Determine the [x, y] coordinate at the center of the cell enclosing the given text.  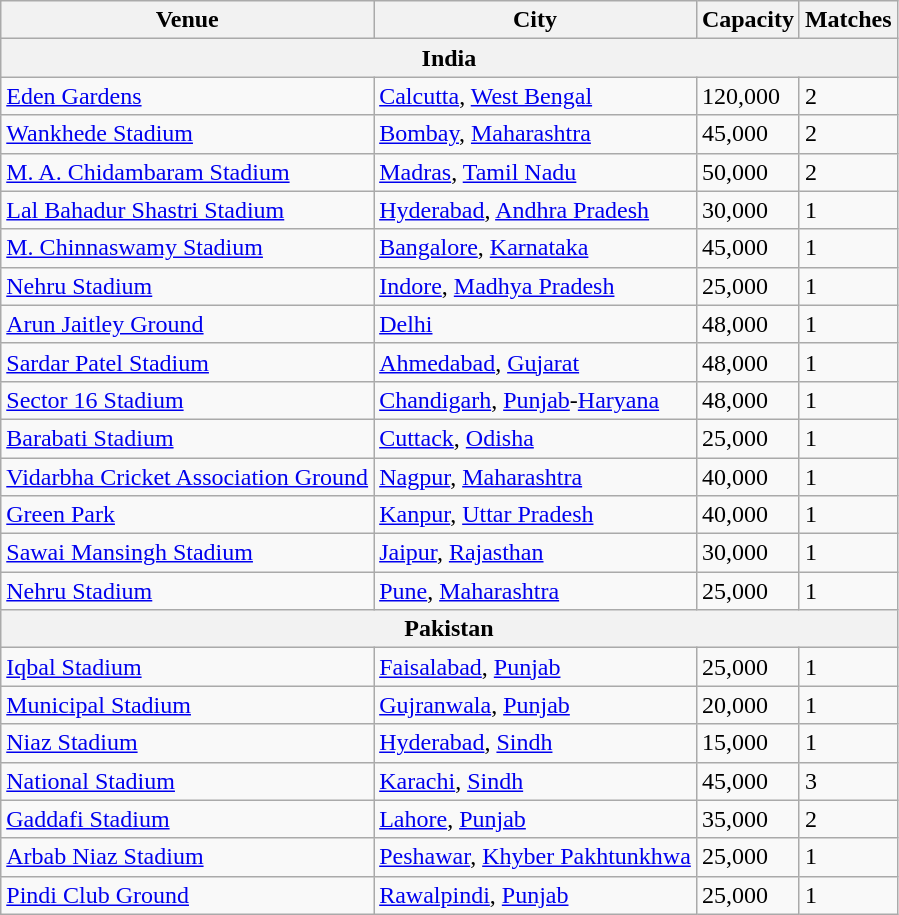
Wankhede Stadium [188, 134]
Sardar Patel Stadium [188, 362]
Rawalpindi, Punjab [536, 895]
Pakistan [449, 629]
Arbab Niaz Stadium [188, 857]
Lahore, Punjab [536, 819]
Eden Gardens [188, 96]
120,000 [748, 96]
Vidarbha Cricket Association Ground [188, 477]
Sector 16 Stadium [188, 400]
Gaddafi Stadium [188, 819]
Chandigarh, Punjab-Haryana [536, 400]
Ahmedabad, Gujarat [536, 362]
Niaz Stadium [188, 743]
Pindi Club Ground [188, 895]
Capacity [748, 20]
Faisalabad, Punjab [536, 667]
India [449, 58]
Karachi, Sindh [536, 781]
20,000 [748, 705]
M. Chinnaswamy Stadium [188, 248]
Indore, Madhya Pradesh [536, 286]
Hyderabad, Sindh [536, 743]
Green Park [188, 515]
50,000 [748, 172]
M. A. Chidambaram Stadium [188, 172]
Venue [188, 20]
Bombay, Maharashtra [536, 134]
Iqbal Stadium [188, 667]
Nagpur, Maharashtra [536, 477]
Matches [848, 20]
Hyderabad, Andhra Pradesh [536, 210]
35,000 [748, 819]
3 [848, 781]
Peshawar, Khyber Pakhtunkhwa [536, 857]
Delhi [536, 324]
Bangalore, Karnataka [536, 248]
Sawai Mansingh Stadium [188, 553]
Lal Bahadur Shastri Stadium [188, 210]
City [536, 20]
Jaipur, Rajasthan [536, 553]
Cuttack, Odisha [536, 438]
Arun Jaitley Ground [188, 324]
Calcutta, West Bengal [536, 96]
National Stadium [188, 781]
15,000 [748, 743]
Gujranwala, Punjab [536, 705]
Kanpur, Uttar Pradesh [536, 515]
Madras, Tamil Nadu [536, 172]
Municipal Stadium [188, 705]
Barabati Stadium [188, 438]
Pune, Maharashtra [536, 591]
